Return [X, Y] of the center of cell containing provided text 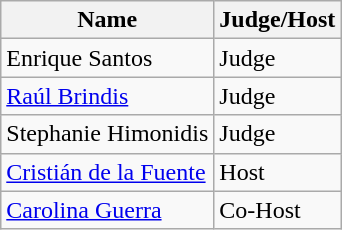
Stephanie Himonidis [108, 134]
Name [108, 20]
Enrique Santos [108, 58]
Co-Host [278, 210]
Cristián de la Fuente [108, 172]
Host [278, 172]
Carolina Guerra [108, 210]
Judge/Host [278, 20]
Raúl Brindis [108, 96]
